Identify which cell holds the provided text, then report its (X, Y) central coordinate. 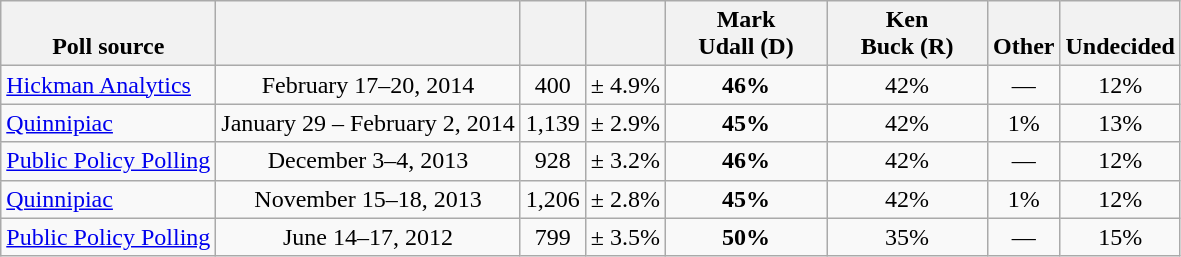
± 4.9% (625, 85)
± 2.8% (625, 199)
Poll source (108, 34)
13% (1120, 123)
35% (908, 237)
± 3.2% (625, 161)
Other (1024, 34)
February 17–20, 2014 (368, 85)
December 3–4, 2013 (368, 161)
January 29 – February 2, 2014 (368, 123)
15% (1120, 237)
KenBuck (R) (908, 34)
MarkUdall (D) (746, 34)
Undecided (1120, 34)
50% (746, 237)
1,206 (552, 199)
400 (552, 85)
June 14–17, 2012 (368, 237)
1,139 (552, 123)
± 3.5% (625, 237)
± 2.9% (625, 123)
November 15–18, 2013 (368, 199)
928 (552, 161)
799 (552, 237)
Hickman Analytics (108, 85)
